Scan for the cell matching the given text and deliver its [x, y] coordinate at center. 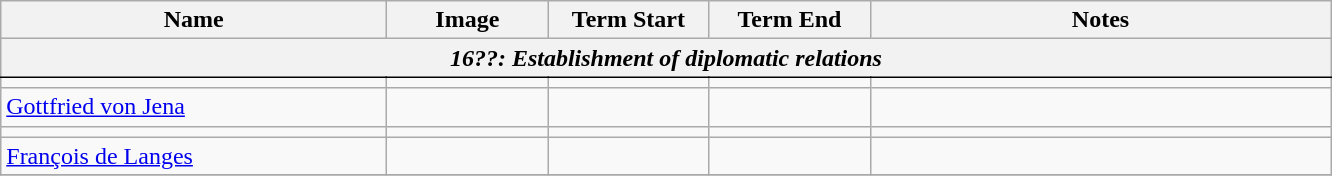
Name [194, 20]
François de Langes [194, 156]
Gottfried von Jena [194, 107]
16??: Establishment of diplomatic relations [666, 58]
Image [468, 20]
Notes [1100, 20]
Term End [790, 20]
Term Start [628, 20]
